Find where the given text appears and provide that cell's center as (X, Y) coordinate. 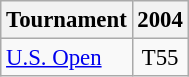
T55 (160, 58)
U.S. Open (66, 58)
2004 (160, 20)
Tournament (66, 20)
